Extract the [X, Y] coordinate from the center of the cell holding the provided text.  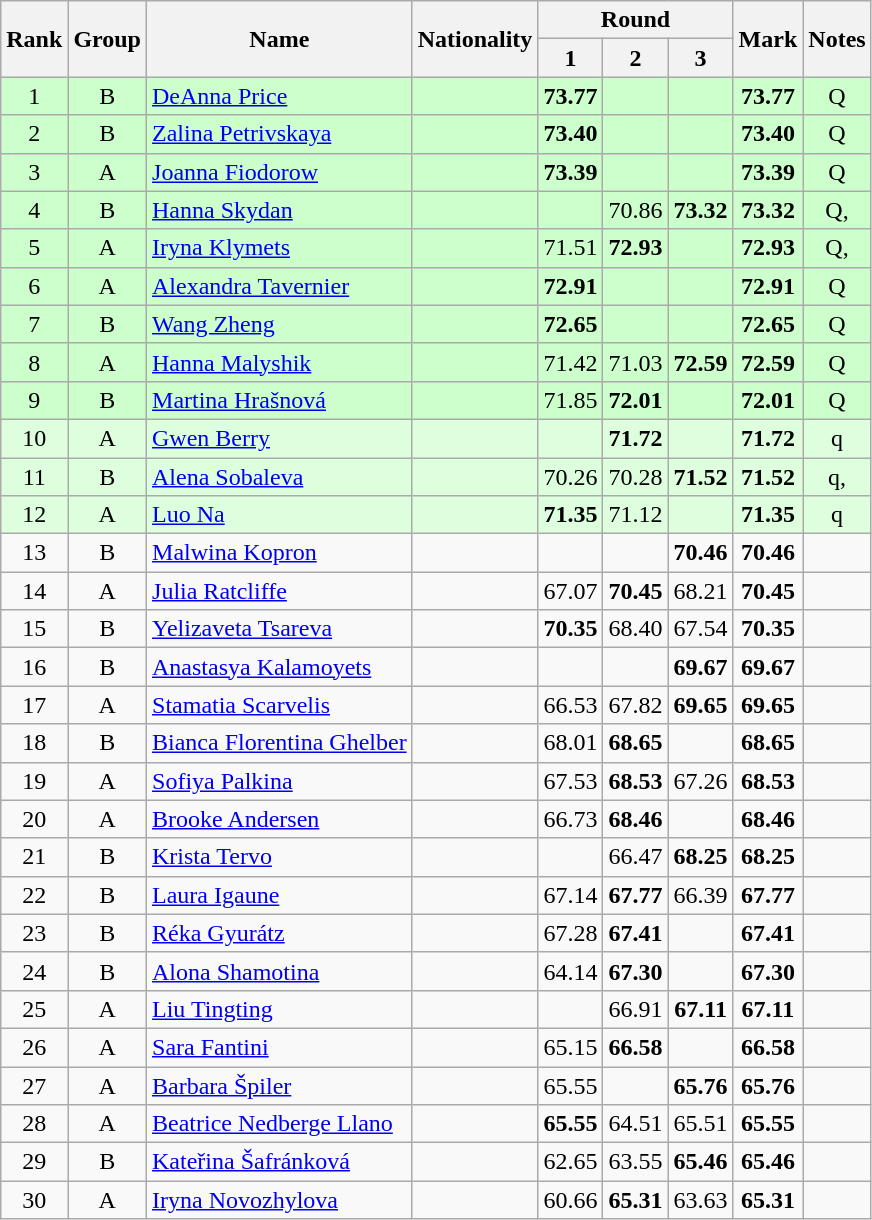
24 [34, 971]
Luo Na [280, 515]
Laura Igaune [280, 895]
Round [636, 20]
63.55 [636, 1162]
Gwen Berry [280, 438]
Hanna Skydan [280, 210]
66.91 [636, 1009]
Brooke Andersen [280, 819]
67.07 [570, 591]
62.65 [570, 1162]
67.54 [700, 629]
70.26 [570, 477]
Sofiya Palkina [280, 781]
Beatrice Nedberge Llano [280, 1124]
68.21 [700, 591]
DeAnna Price [280, 96]
27 [34, 1085]
5 [34, 248]
Group [108, 39]
Hanna Malyshik [280, 362]
25 [34, 1009]
67.53 [570, 781]
23 [34, 933]
26 [34, 1047]
Iryna Klymets [280, 248]
64.14 [570, 971]
13 [34, 553]
68.01 [570, 743]
30 [34, 1200]
70.28 [636, 477]
10 [34, 438]
21 [34, 857]
22 [34, 895]
Notes [837, 39]
67.14 [570, 895]
Martina Hrašnová [280, 400]
Anastasya Kalamoyets [280, 667]
63.63 [700, 1200]
Malwina Kopron [280, 553]
Alena Sobaleva [280, 477]
71.85 [570, 400]
Bianca Florentina Ghelber [280, 743]
Stamatia Scarvelis [280, 705]
Réka Gyurátz [280, 933]
28 [34, 1124]
71.12 [636, 515]
14 [34, 591]
60.66 [570, 1200]
64.51 [636, 1124]
6 [34, 286]
66.39 [700, 895]
Kateřina Šafránková [280, 1162]
7 [34, 324]
71.42 [570, 362]
Iryna Novozhylova [280, 1200]
65.51 [700, 1124]
29 [34, 1162]
66.53 [570, 705]
66.47 [636, 857]
65.15 [570, 1047]
Wang Zheng [280, 324]
Alexandra Tavernier [280, 286]
17 [34, 705]
67.26 [700, 781]
Krista Tervo [280, 857]
8 [34, 362]
12 [34, 515]
Nationality [475, 39]
Rank [34, 39]
4 [34, 210]
Yelizaveta Tsareva [280, 629]
70.86 [636, 210]
68.40 [636, 629]
Julia Ratcliffe [280, 591]
20 [34, 819]
Liu Tingting [280, 1009]
67.28 [570, 933]
Joanna Fiodorow [280, 172]
71.51 [570, 248]
18 [34, 743]
Mark [768, 39]
71.03 [636, 362]
15 [34, 629]
9 [34, 400]
Zalina Petrivskaya [280, 134]
Name [280, 39]
11 [34, 477]
67.82 [636, 705]
16 [34, 667]
q, [837, 477]
Barbara Špiler [280, 1085]
66.73 [570, 819]
19 [34, 781]
Alona Shamotina [280, 971]
Sara Fantini [280, 1047]
